Provide the [X, Y] coordinate of the cell's center where the given text is located.  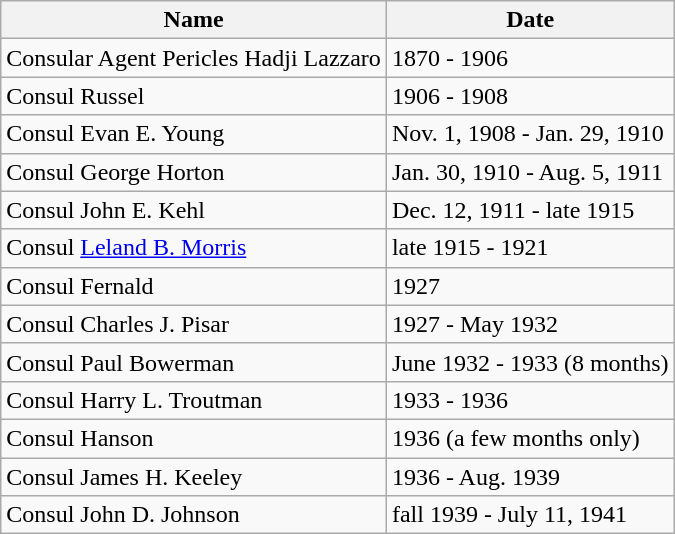
Consul Paul Bowerman [194, 362]
Name [194, 20]
late 1915 - 1921 [530, 248]
Consular Agent Pericles Hadji Lazzaro [194, 58]
Consul John E. Kehl [194, 210]
1927 - May 1932 [530, 324]
Consul Fernald [194, 286]
Consul Leland B. Morris [194, 248]
Consul Charles J. Pisar [194, 324]
Consul Harry L. Troutman [194, 400]
1927 [530, 286]
Consul James H. Keeley [194, 477]
1933 - 1936 [530, 400]
1936 - Aug. 1939 [530, 477]
1906 - 1908 [530, 96]
June 1932 - 1933 (8 months) [530, 362]
Consul Hanson [194, 438]
Consul Russel [194, 96]
Consul Evan E. Young [194, 134]
Consul George Horton [194, 172]
1870 - 1906 [530, 58]
Dec. 12, 1911 - late 1915 [530, 210]
Nov. 1, 1908 - Jan. 29, 1910 [530, 134]
Jan. 30, 1910 - Aug. 5, 1911 [530, 172]
Consul John D. Johnson [194, 515]
Date [530, 20]
fall 1939 - July 11, 1941 [530, 515]
1936 (a few months only) [530, 438]
